Find where the given text appears and provide that cell's center as (X, Y) coordinate. 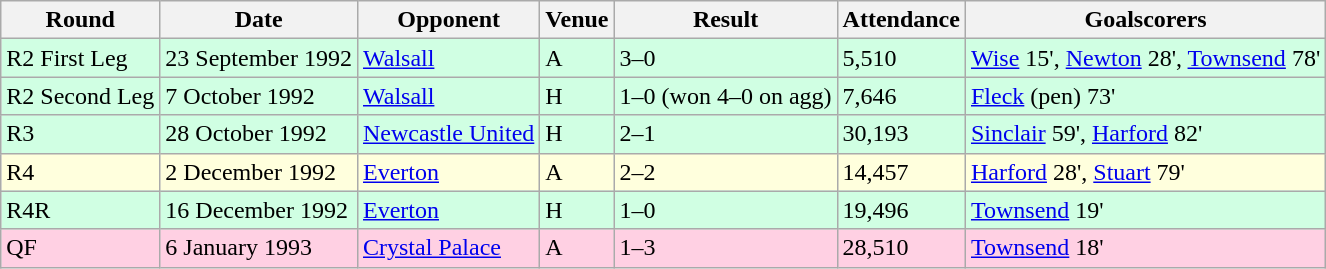
Venue (577, 20)
28 October 1992 (259, 134)
Townsend 19' (1145, 210)
QF (80, 248)
23 September 1992 (259, 58)
2–2 (726, 172)
Result (726, 20)
Attendance (901, 20)
7,646 (901, 96)
Wise 15', Newton 28', Townsend 78' (1145, 58)
5,510 (901, 58)
Townsend 18' (1145, 248)
R2 Second Leg (80, 96)
Round (80, 20)
1–0 (726, 210)
Newcastle United (448, 134)
3–0 (726, 58)
16 December 1992 (259, 210)
2–1 (726, 134)
1–0 (won 4–0 on agg) (726, 96)
Opponent (448, 20)
Date (259, 20)
R2 First Leg (80, 58)
30,193 (901, 134)
R3 (80, 134)
Sinclair 59', Harford 82' (1145, 134)
6 January 1993 (259, 248)
R4R (80, 210)
1–3 (726, 248)
19,496 (901, 210)
7 October 1992 (259, 96)
Fleck (pen) 73' (1145, 96)
2 December 1992 (259, 172)
R4 (80, 172)
Goalscorers (1145, 20)
Harford 28', Stuart 79' (1145, 172)
28,510 (901, 248)
14,457 (901, 172)
Crystal Palace (448, 248)
